Capture the cell that displays the provided text and extract its (x, y) central coordinate. 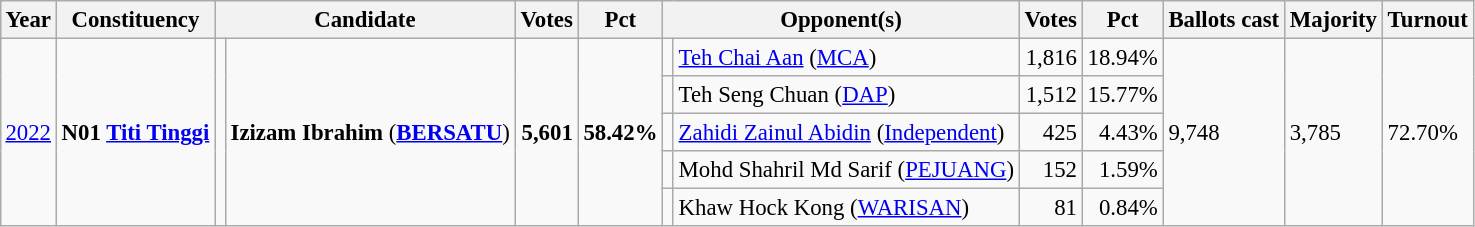
Teh Seng Chuan (DAP) (846, 95)
152 (1050, 170)
5,601 (546, 132)
1,816 (1050, 57)
4.43% (1122, 133)
Izizam Ibrahim (BERSATU) (370, 132)
Turnout (1428, 20)
Zahidi Zainul Abidin (Independent) (846, 133)
Mohd Shahril Md Sarif (PEJUANG) (846, 170)
3,785 (1333, 132)
15.77% (1122, 95)
0.84% (1122, 208)
1.59% (1122, 170)
81 (1050, 208)
Candidate (366, 20)
18.94% (1122, 57)
1,512 (1050, 95)
Ballots cast (1224, 20)
Year (28, 20)
Opponent(s) (842, 20)
Constituency (135, 20)
2022 (28, 132)
Majority (1333, 20)
N01 Titi Tinggi (135, 132)
Khaw Hock Kong (WARISAN) (846, 208)
72.70% (1428, 132)
425 (1050, 133)
Teh Chai Aan (MCA) (846, 57)
9,748 (1224, 132)
58.42% (620, 132)
